Locate the cell with the specified text and output its (x, y) center coordinate. 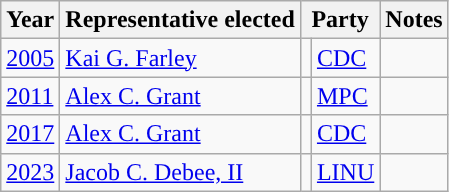
2005 (30, 58)
Year (30, 20)
Representative elected (180, 20)
Kai G. Farley (180, 58)
MPC (345, 96)
Jacob C. Debee, II (180, 172)
Notes (414, 20)
2011 (30, 96)
2023 (30, 172)
2017 (30, 134)
LINU (345, 172)
Party (340, 20)
